Pinpoint the cell where the given text exists, returning its (x, y) midpoint coordinate. 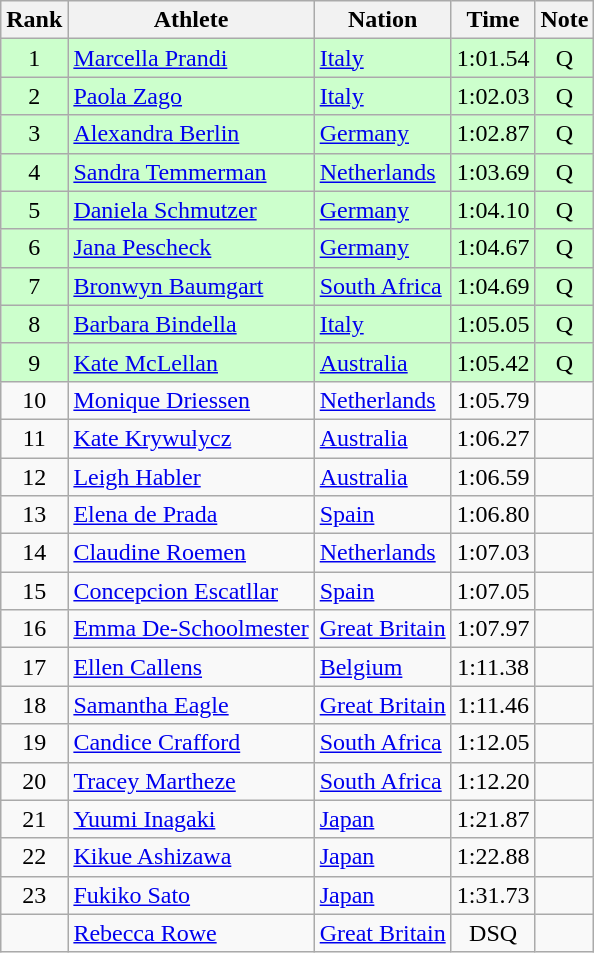
8 (34, 324)
21 (34, 819)
7 (34, 286)
Rank (34, 20)
Yuumi Inagaki (191, 819)
Kate McLellan (191, 362)
Concepcion Escatllar (191, 591)
1:04.67 (493, 248)
Paola Zago (191, 96)
Sandra Temmerman (191, 172)
9 (34, 362)
19 (34, 743)
20 (34, 781)
1:03.69 (493, 172)
Claudine Roemen (191, 553)
15 (34, 591)
1:05.05 (493, 324)
Marcella Prandi (191, 58)
DSQ (493, 933)
Emma De-Schoolmester (191, 629)
Elena de Prada (191, 515)
1:02.87 (493, 134)
1:12.20 (493, 781)
Tracey Martheze (191, 781)
1:02.03 (493, 96)
Nation (382, 20)
1:06.80 (493, 515)
Monique Driessen (191, 400)
Barbara Bindella (191, 324)
14 (34, 553)
Alexandra Berlin (191, 134)
1:04.10 (493, 210)
2 (34, 96)
6 (34, 248)
1:06.59 (493, 477)
1:07.97 (493, 629)
11 (34, 438)
10 (34, 400)
3 (34, 134)
18 (34, 705)
Note (564, 20)
Time (493, 20)
1:31.73 (493, 895)
1:12.05 (493, 743)
1:11.46 (493, 705)
1:21.87 (493, 819)
1:01.54 (493, 58)
Belgium (382, 667)
12 (34, 477)
Jana Pescheck (191, 248)
Candice Crafford (191, 743)
Samantha Eagle (191, 705)
Kate Krywulycz (191, 438)
13 (34, 515)
1:05.79 (493, 400)
22 (34, 857)
4 (34, 172)
16 (34, 629)
23 (34, 895)
1 (34, 58)
5 (34, 210)
1:04.69 (493, 286)
1:22.88 (493, 857)
Daniela Schmutzer (191, 210)
1:11.38 (493, 667)
Ellen Callens (191, 667)
1:07.05 (493, 591)
1:07.03 (493, 553)
1:05.42 (493, 362)
1:06.27 (493, 438)
17 (34, 667)
Fukiko Sato (191, 895)
Leigh Habler (191, 477)
Bronwyn Baumgart (191, 286)
Rebecca Rowe (191, 933)
Kikue Ashizawa (191, 857)
Athlete (191, 20)
